For the text-containing cell, return its midpoint in [x, y] coordinate format. 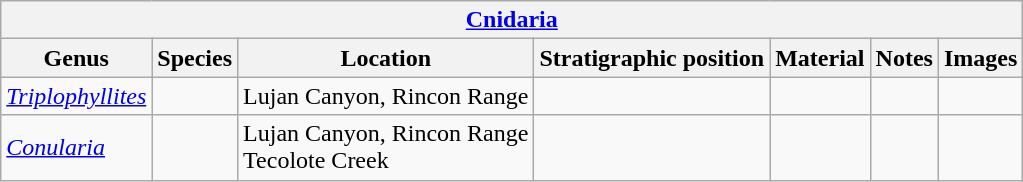
Triplophyllites [76, 96]
Lujan Canyon, Rincon Range [386, 96]
Notes [904, 58]
Cnidaria [512, 20]
Material [820, 58]
Lujan Canyon, Rincon RangeTecolote Creek [386, 148]
Conularia [76, 148]
Stratigraphic position [652, 58]
Location [386, 58]
Images [980, 58]
Genus [76, 58]
Species [195, 58]
